Find where the given text appears and provide that cell's center as [x, y] coordinate. 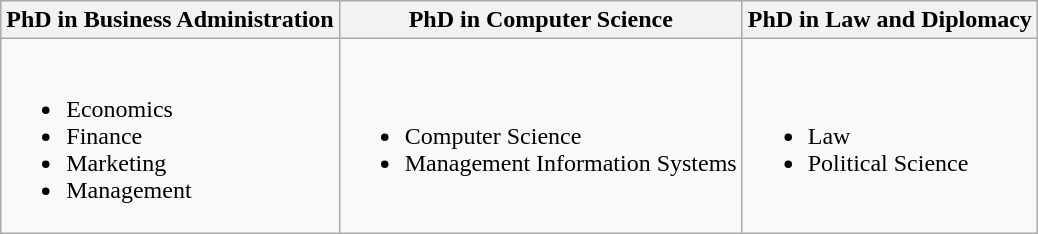
PhD in Business Administration [170, 20]
LawPolitical Science [890, 136]
Computer ScienceManagement Information Systems [540, 136]
PhD in Computer Science [540, 20]
PhD in Law and Diplomacy [890, 20]
EconomicsFinanceMarketingManagement [170, 136]
